Detect which cell encompasses the target text, then output its [x, y] center coordinate. 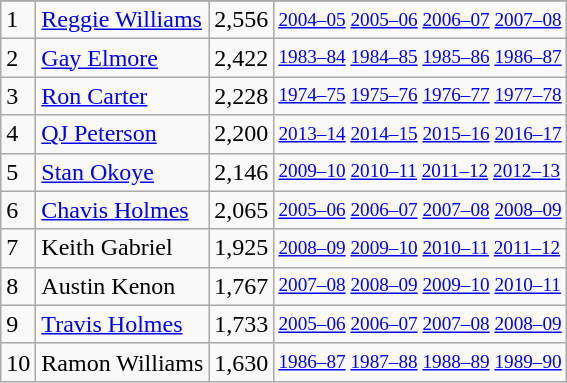
2,422 [242, 58]
Ron Carter [122, 96]
Stan Okoye [122, 172]
2004–05 2005–06 2006–07 2007–08 [420, 20]
7 [18, 248]
Austin Kenon [122, 286]
2007–08 2008–09 2009–10 2010–11 [420, 286]
3 [18, 96]
1,630 [242, 362]
2,200 [242, 134]
1,925 [242, 248]
2,556 [242, 20]
8 [18, 286]
Reggie Williams [122, 20]
9 [18, 324]
1,767 [242, 286]
Gay Elmore [122, 58]
2,146 [242, 172]
Keith Gabriel [122, 248]
QJ Peterson [122, 134]
10 [18, 362]
5 [18, 172]
2008–09 2009–10 2010–11 2011–12 [420, 248]
1,733 [242, 324]
1974–75 1975–76 1976–77 1977–78 [420, 96]
Ramon Williams [122, 362]
6 [18, 210]
2009–10 2010–11 2011–12 2012–13 [420, 172]
2,065 [242, 210]
Chavis Holmes [122, 210]
2 [18, 58]
4 [18, 134]
2013–14 2014–15 2015–16 2016–17 [420, 134]
1 [18, 20]
Travis Holmes [122, 324]
1983–84 1984–85 1985–86 1986–87 [420, 58]
1986–87 1987–88 1988–89 1989–90 [420, 362]
2,228 [242, 96]
